Capture the cell that displays the provided text and extract its [X, Y] central coordinate. 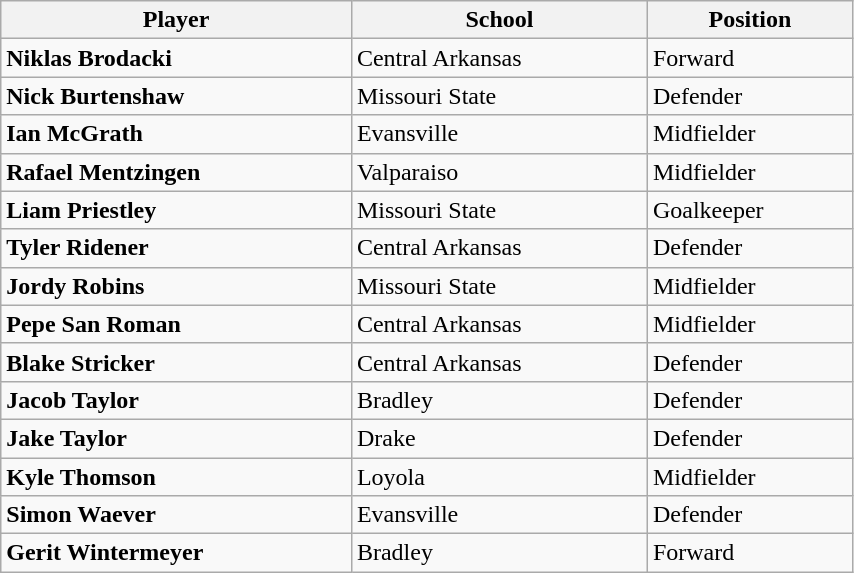
Rafael Mentzingen [176, 172]
Jordy Robins [176, 286]
Goalkeeper [750, 210]
Drake [499, 438]
Nick Burtenshaw [176, 96]
Simon Waever [176, 515]
Liam Priestley [176, 210]
Pepe San Roman [176, 324]
Tyler Ridener [176, 248]
Jake Taylor [176, 438]
Player [176, 20]
Loyola [499, 477]
Kyle Thomson [176, 477]
Valparaiso [499, 172]
Position [750, 20]
Blake Stricker [176, 362]
School [499, 20]
Gerit Wintermeyer [176, 553]
Jacob Taylor [176, 400]
Ian McGrath [176, 134]
Niklas Brodacki [176, 58]
